Search for the cell housing the specified text and yield its (x, y) center coordinate. 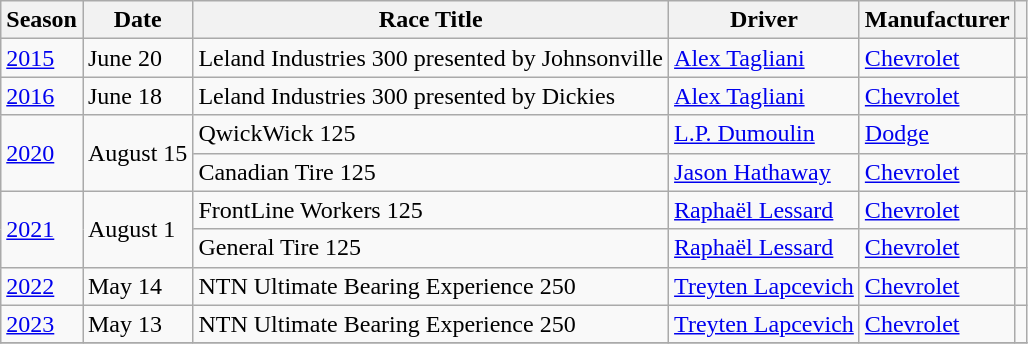
Canadian Tire 125 (431, 172)
L.P. Dumoulin (764, 134)
2023 (42, 324)
2020 (42, 153)
Leland Industries 300 presented by Johnsonville (431, 58)
2015 (42, 58)
June 20 (137, 58)
Race Title (431, 20)
Leland Industries 300 presented by Dickies (431, 96)
General Tire 125 (431, 248)
August 15 (137, 153)
2021 (42, 229)
Jason Hathaway (764, 172)
Season (42, 20)
Manufacturer (937, 20)
Driver (764, 20)
Dodge (937, 134)
May 14 (137, 286)
August 1 (137, 229)
2022 (42, 286)
2016 (42, 96)
QwickWick 125 (431, 134)
Date (137, 20)
FrontLine Workers 125 (431, 210)
June 18 (137, 96)
May 13 (137, 324)
